Scan for the cell matching the given text and deliver its (x, y) coordinate at center. 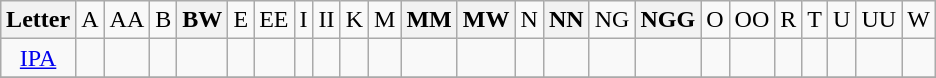
U (842, 20)
EE (274, 20)
T (815, 20)
W (919, 20)
R (788, 20)
BW (202, 20)
E (241, 20)
AA (127, 20)
II (326, 20)
M (385, 20)
UU (879, 20)
A (90, 20)
IPA (38, 58)
Letter (38, 20)
O (715, 20)
I (304, 20)
N (529, 20)
K (354, 20)
NG (612, 20)
MM (429, 20)
NGG (668, 20)
OO (752, 20)
MW (486, 20)
NN (566, 20)
B (164, 20)
